Locate the cell with the specified text and output its [X, Y] center coordinate. 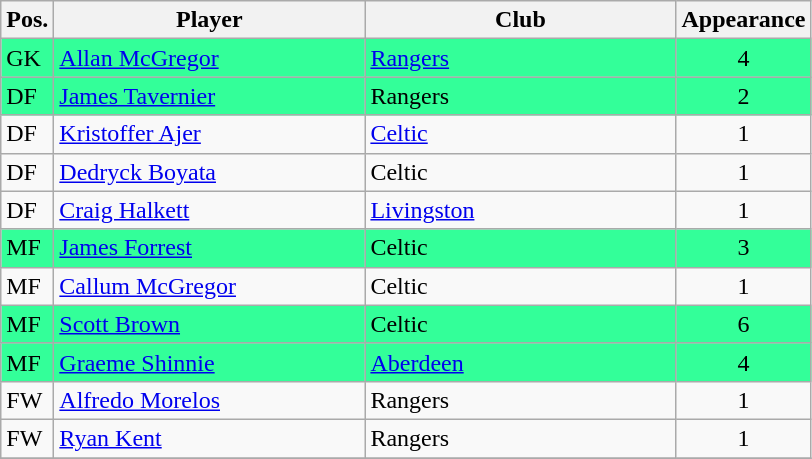
Scott Brown [210, 324]
3 [744, 248]
James Forrest [210, 248]
Appearance [744, 20]
Ryan Kent [210, 438]
Pos. [28, 20]
2 [744, 96]
Club [520, 20]
James Tavernier [210, 96]
Craig Halkett [210, 210]
Graeme Shinnie [210, 362]
Dedryck Boyata [210, 172]
Livingston [520, 210]
Kristoffer Ajer [210, 134]
Callum McGregor [210, 286]
6 [744, 324]
Player [210, 20]
Aberdeen [520, 362]
GK [28, 58]
Alfredo Morelos [210, 400]
Allan McGregor [210, 58]
